Search for the cell housing the specified text and yield its [x, y] center coordinate. 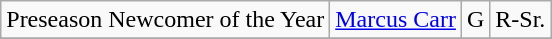
R-Sr. [520, 20]
Preseason Newcomer of the Year [166, 20]
Marcus Carr [396, 20]
G [475, 20]
